Capture the cell that displays the provided text and extract its [X, Y] central coordinate. 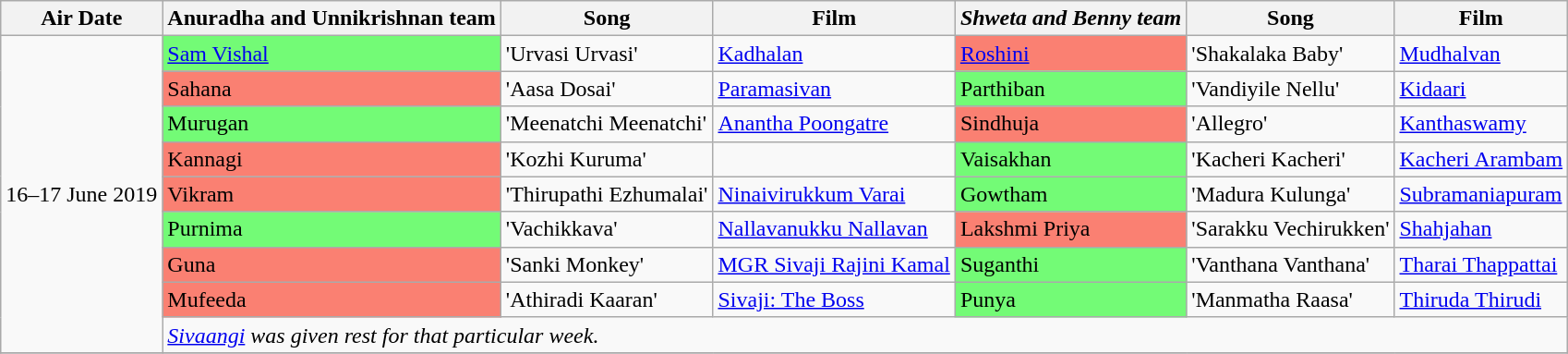
Shweta and Benny team [1070, 18]
Lakshmi Priya [1070, 229]
Sivaangi was given rest for that particular week. [865, 335]
'Athiradi Kaaran' [607, 299]
Mudhalvan [1481, 54]
Vaisakhan [1070, 159]
Sahana [332, 89]
Kannagi [332, 159]
MGR Sivaji Rajini Kamal [834, 264]
Kanthaswamy [1481, 124]
'Meenatchi Meenatchi' [607, 124]
'Aasa Dosai' [607, 89]
Punya [1070, 299]
'Shakalaka Baby' [1291, 54]
'Thirupathi Ezhumalai' [607, 194]
'Vanthana Vanthana' [1291, 264]
Kidaari [1481, 89]
Purnima [332, 229]
Sivaji: The Boss [834, 299]
Roshini [1070, 54]
'Urvasi Urvasi' [607, 54]
Gowtham [1070, 194]
Anuradha and Unnikrishnan team [332, 18]
'Sanki Monkey' [607, 264]
Suganthi [1070, 264]
'Allegro' [1291, 124]
'Sarakku Vechirukken' [1291, 229]
'Manmatha Raasa' [1291, 299]
Paramasivan [834, 89]
Murugan [332, 124]
Kadhalan [834, 54]
Subramaniapuram [1481, 194]
Kacheri Arambam [1481, 159]
'Vachikkava' [607, 229]
Ninaivirukkum Varai [834, 194]
Sam Vishal [332, 54]
Nallavanukku Nallavan [834, 229]
Shahjahan [1481, 229]
Guna [332, 264]
'Madura Kulunga' [1291, 194]
Parthiban [1070, 89]
Mufeeda [332, 299]
Vikram [332, 194]
'Vandiyile Nellu' [1291, 89]
16–17 June 2019 [81, 194]
Thiruda Thirudi [1481, 299]
Tharai Thappattai [1481, 264]
Sindhuja [1070, 124]
Anantha Poongatre [834, 124]
'Kozhi Kuruma' [607, 159]
'Kacheri Kacheri' [1291, 159]
Air Date [81, 18]
